Extract the [X, Y] coordinate from the center of the cell holding the provided text.  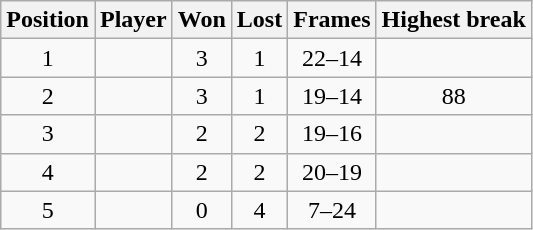
Player [133, 20]
88 [454, 96]
22–14 [332, 58]
Position [48, 20]
19–14 [332, 96]
7–24 [332, 210]
Lost [259, 20]
Frames [332, 20]
19–16 [332, 134]
20–19 [332, 172]
Won [202, 20]
5 [48, 210]
0 [202, 210]
Highest break [454, 20]
